Find where the given text appears and provide that cell's center as (X, Y) coordinate. 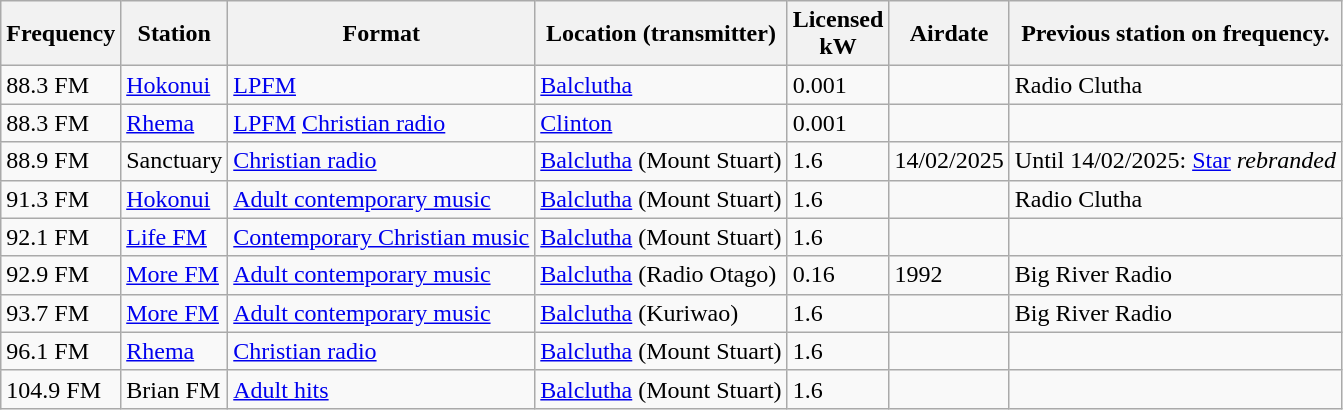
Location (transmitter) (661, 34)
Clinton (661, 123)
LPFM Christian radio (382, 123)
LicensedkW (838, 34)
96.1 FM (61, 351)
Format (382, 34)
Contemporary Christian music (382, 237)
Balclutha (Radio Otago) (661, 275)
Balclutha (661, 85)
Frequency (61, 34)
92.9 FM (61, 275)
93.7 FM (61, 313)
Airdate (949, 34)
Balclutha (Kuriwao) (661, 313)
Life FM (174, 237)
104.9 FM (61, 389)
Until 14/02/2025: Star rebranded (1175, 161)
0.16 (838, 275)
Previous station on frequency. (1175, 34)
LPFM (382, 85)
1992 (949, 275)
Adult hits (382, 389)
Sanctuary (174, 161)
92.1 FM (61, 237)
14/02/2025 (949, 161)
91.3 FM (61, 199)
88.9 FM (61, 161)
Brian FM (174, 389)
Station (174, 34)
